Pinpoint the cell where the given text exists, returning its (X, Y) midpoint coordinate. 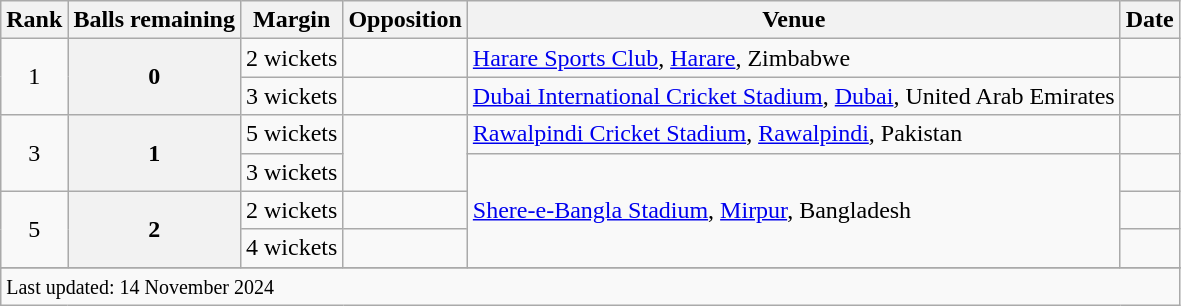
5 wickets (291, 134)
3 (34, 153)
2 (154, 229)
Opposition (405, 20)
Rawalpindi Cricket Stadium, Rawalpindi, Pakistan (794, 134)
Balls remaining (154, 20)
Last updated: 14 November 2024 (590, 286)
0 (154, 77)
Date (1150, 20)
Venue (794, 20)
Rank (34, 20)
Margin (291, 20)
Harare Sports Club, Harare, Zimbabwe (794, 58)
Shere-e-Bangla Stadium, Mirpur, Bangladesh (794, 210)
5 (34, 229)
Dubai International Cricket Stadium, Dubai, United Arab Emirates (794, 96)
4 wickets (291, 248)
